Capture the cell that displays the provided text and extract its [X, Y] central coordinate. 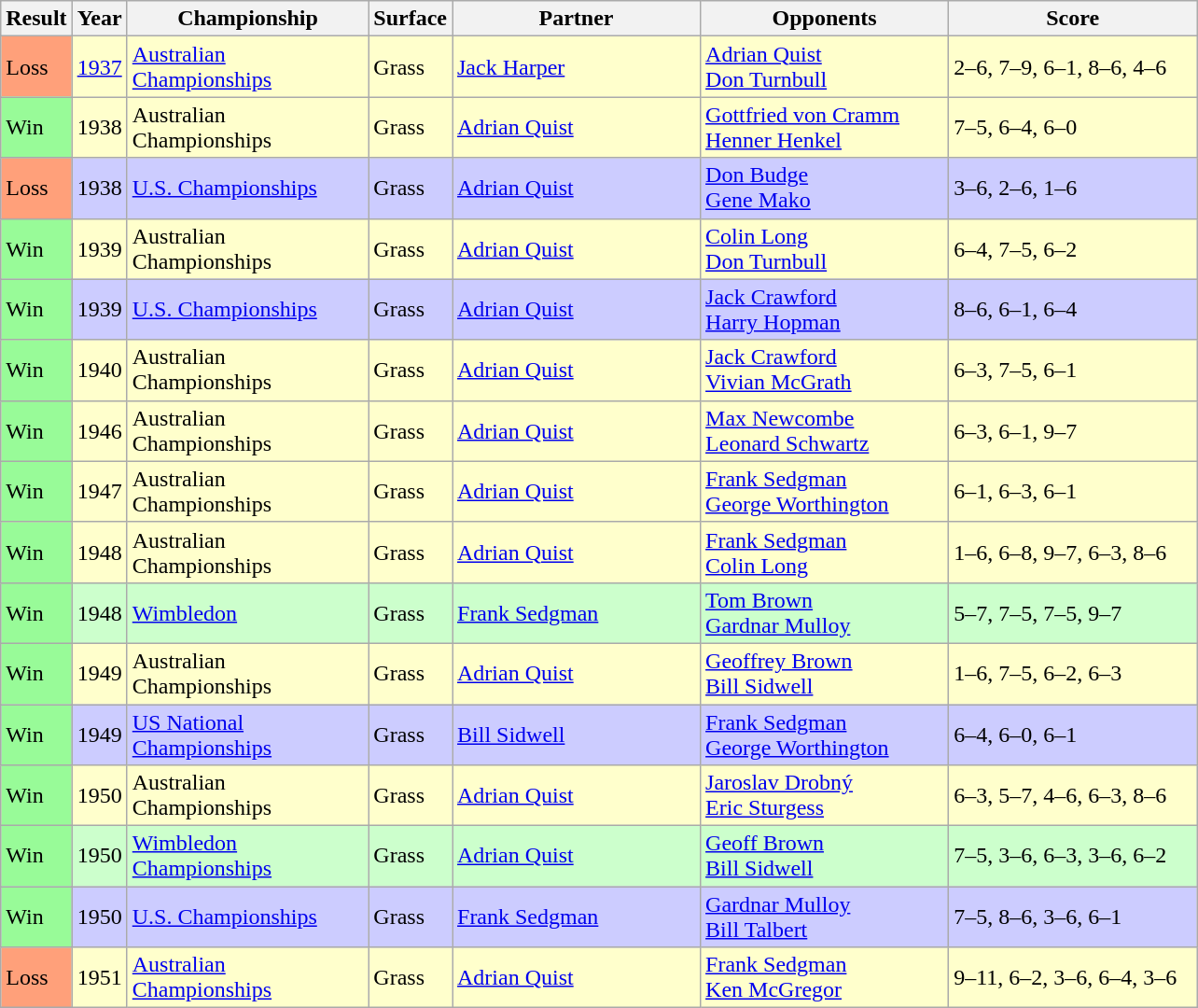
6–4, 7–5, 6–2 [1073, 248]
Partner [576, 19]
Colin Long Don Turnbull [825, 248]
6–4, 6–0, 6–1 [1073, 734]
Jaroslav Drobný Eric Sturgess [825, 795]
Adrian Quist Don Turnbull [825, 67]
5–7, 7–5, 7–5, 9–7 [1073, 612]
Geoffrey Brown Bill Sidwell [825, 674]
Geoff Brown Bill Sidwell [825, 857]
Gardnar Mulloy Bill Talbert [825, 917]
1–6, 6–8, 9–7, 6–3, 8–6 [1073, 553]
1946 [99, 431]
Surface [411, 19]
Wimbledon Championships [248, 857]
Championship [248, 19]
Result [36, 19]
7–5, 3–6, 6–3, 3–6, 6–2 [1073, 857]
7–5, 8–6, 3–6, 6–1 [1073, 917]
1–6, 7–5, 6–2, 6–3 [1073, 674]
6–1, 6–3, 6–1 [1073, 491]
Wimbledon [248, 612]
1937 [99, 67]
2–6, 7–9, 6–1, 8–6, 4–6 [1073, 67]
Bill Sidwell [576, 734]
Opponents [825, 19]
6–3, 7–5, 6–1 [1073, 370]
Frank Sedgman Colin Long [825, 553]
Jack Crawford Vivian McGrath [825, 370]
1947 [99, 491]
US National Championships [248, 734]
7–5, 6–4, 6–0 [1073, 127]
Jack Harper [576, 67]
6–3, 5–7, 4–6, 6–3, 8–6 [1073, 795]
Jack Crawford Harry Hopman [825, 310]
Gottfried von Cramm Henner Henkel [825, 127]
Max Newcombe Leonard Schwartz [825, 431]
Score [1073, 19]
Frank Sedgman Ken McGregor [825, 978]
Don Budge Gene Mako [825, 189]
Year [99, 19]
3–6, 2–6, 1–6 [1073, 189]
9–11, 6–2, 3–6, 6–4, 3–6 [1073, 978]
8–6, 6–1, 6–4 [1073, 310]
1951 [99, 978]
Tom Brown Gardnar Mulloy [825, 612]
6–3, 6–1, 9–7 [1073, 431]
1940 [99, 370]
